For the text-containing cell, return its midpoint in (x, y) coordinate format. 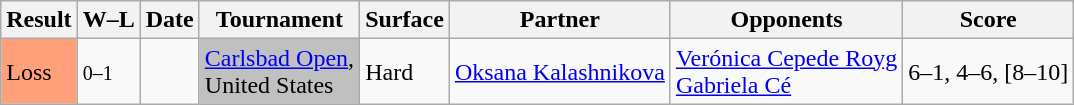
Hard (405, 72)
Loss (39, 72)
W–L (108, 20)
Tournament (279, 20)
Oksana Kalashnikova (560, 72)
Date (170, 20)
Partner (560, 20)
Score (988, 20)
0–1 (108, 72)
Verónica Cepede Royg Gabriela Cé (786, 72)
Surface (405, 20)
Carlsbad Open, United States (279, 72)
6–1, 4–6, [8–10] (988, 72)
Opponents (786, 20)
Result (39, 20)
